Output the [x, y] coordinate of the center of the cell containing the given text.  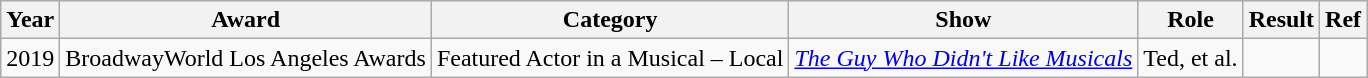
Role [1190, 20]
The Guy Who Didn't Like Musicals [964, 58]
Featured Actor in a Musical – Local [610, 58]
Show [964, 20]
Category [610, 20]
Result [1281, 20]
BroadwayWorld Los Angeles Awards [246, 58]
Ted, et al. [1190, 58]
Ref [1344, 20]
Award [246, 20]
Year [30, 20]
2019 [30, 58]
